Extract the (x, y) coordinate from the center of the cell holding the provided text.  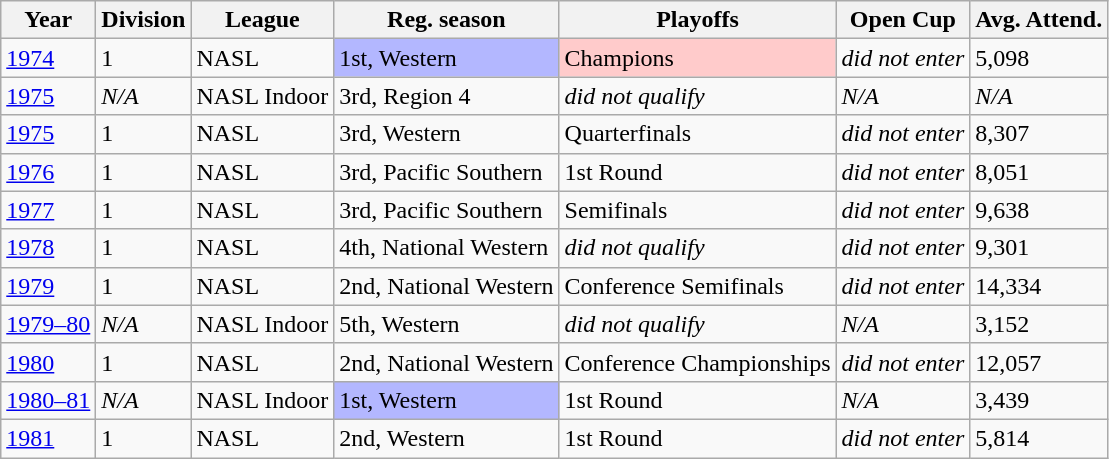
1979 (48, 286)
1980–81 (48, 400)
3,152 (1039, 324)
5,098 (1039, 58)
5,814 (1039, 438)
3rd, Region 4 (446, 96)
1979–80 (48, 324)
Avg. Attend. (1039, 20)
1980 (48, 362)
Division (144, 20)
1977 (48, 210)
Quarterfinals (698, 134)
Year (48, 20)
1974 (48, 58)
Champions (698, 58)
1981 (48, 438)
1976 (48, 172)
Reg. season (446, 20)
8,307 (1039, 134)
2nd, Western (446, 438)
8,051 (1039, 172)
9,301 (1039, 248)
Semifinals (698, 210)
1978 (48, 248)
Playoffs (698, 20)
4th, National Western (446, 248)
9,638 (1039, 210)
League (262, 20)
Conference Semifinals (698, 286)
3rd, Western (446, 134)
Conference Championships (698, 362)
5th, Western (446, 324)
3,439 (1039, 400)
14,334 (1039, 286)
Open Cup (903, 20)
12,057 (1039, 362)
